Scan for the cell matching the given text and deliver its (x, y) coordinate at center. 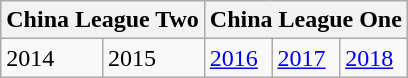
2017 (306, 58)
2016 (238, 58)
China League Two (103, 20)
2015 (154, 58)
2014 (52, 58)
China League One (306, 20)
2018 (374, 58)
